From the cell containing the given text, extract its center point as (X, Y) coordinate. 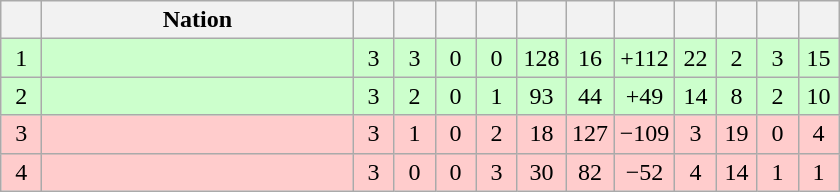
+49 (644, 96)
128 (542, 58)
44 (590, 96)
−52 (644, 172)
82 (590, 172)
15 (818, 58)
Nation (198, 20)
18 (542, 134)
10 (818, 96)
8 (736, 96)
16 (590, 58)
+112 (644, 58)
30 (542, 172)
19 (736, 134)
93 (542, 96)
−109 (644, 134)
22 (696, 58)
127 (590, 134)
